Find where the given text appears and provide that cell's center as [X, Y] coordinate. 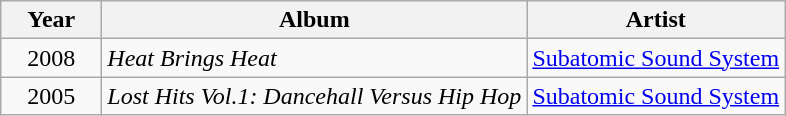
2005 [52, 96]
Lost Hits Vol.1: Dancehall Versus Hip Hop [314, 96]
Year [52, 20]
Artist [656, 20]
Heat Brings Heat [314, 58]
Album [314, 20]
2008 [52, 58]
